Output the [X, Y] coordinate of the center of the cell containing the given text.  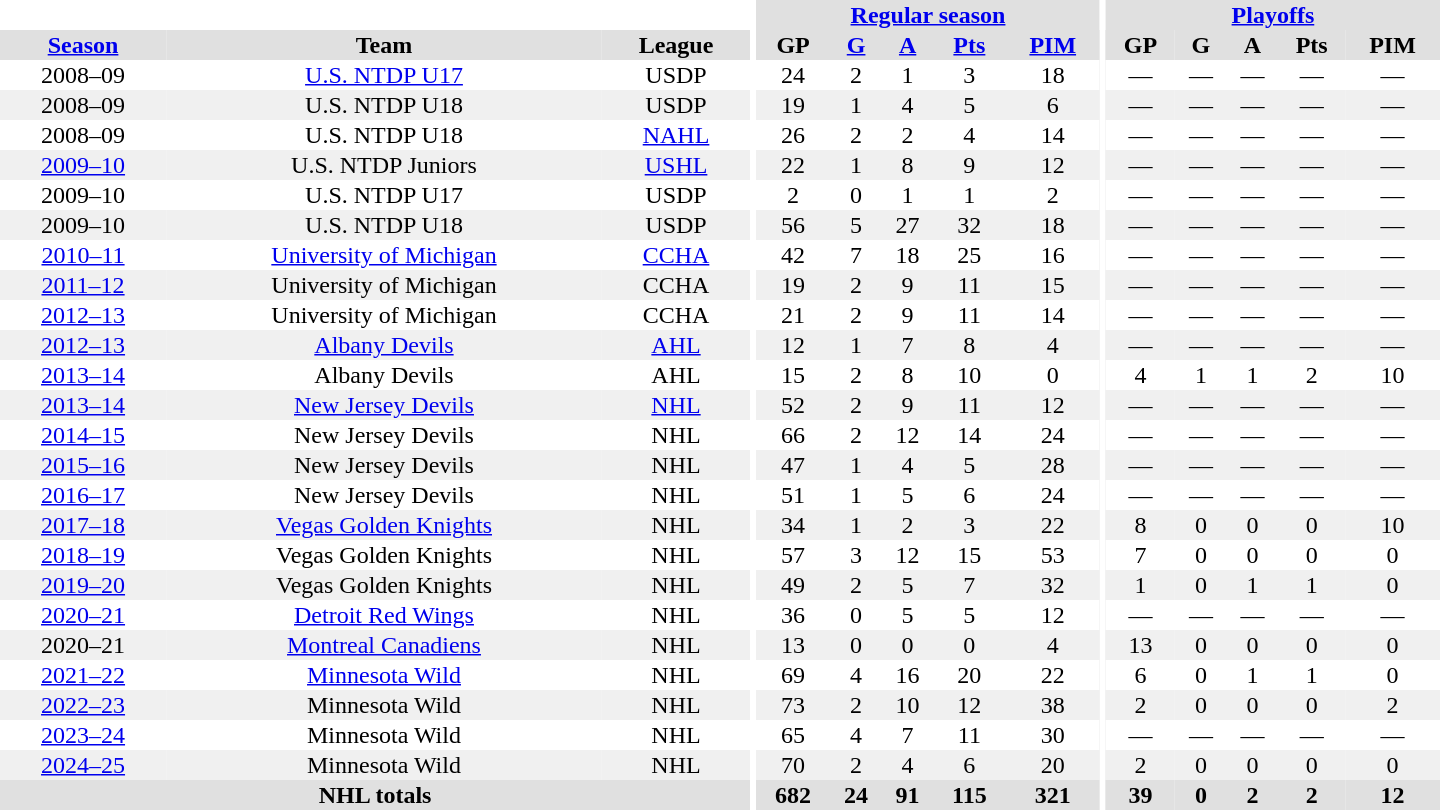
30 [1052, 735]
League [676, 45]
Montreal Canadiens [384, 645]
2022–23 [83, 705]
42 [793, 255]
USHL [676, 165]
51 [793, 495]
70 [793, 765]
91 [908, 795]
115 [969, 795]
21 [793, 315]
25 [969, 255]
Team [384, 45]
2023–24 [83, 735]
2014–15 [83, 435]
2017–18 [83, 525]
36 [793, 615]
28 [1052, 465]
Regular season [928, 15]
2019–20 [83, 585]
682 [793, 795]
27 [908, 225]
39 [1140, 795]
69 [793, 675]
47 [793, 465]
2018–19 [83, 555]
NAHL [676, 135]
321 [1052, 795]
NHL totals [375, 795]
2024–25 [83, 765]
2011–12 [83, 285]
56 [793, 225]
65 [793, 735]
49 [793, 585]
57 [793, 555]
Detroit Red Wings [384, 615]
2015–16 [83, 465]
38 [1052, 705]
34 [793, 525]
2016–17 [83, 495]
U.S. NTDP Juniors [384, 165]
Playoffs [1273, 15]
53 [1052, 555]
52 [793, 405]
26 [793, 135]
66 [793, 435]
Season [83, 45]
73 [793, 705]
2010–11 [83, 255]
2021–22 [83, 675]
